Return [x, y] of the center of cell containing provided text 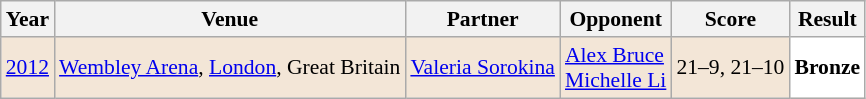
Alex Bruce Michelle Li [616, 68]
Partner [482, 19]
Opponent [616, 19]
Score [730, 19]
Result [827, 19]
Year [28, 19]
Venue [230, 19]
2012 [28, 68]
Wembley Arena, London, Great Britain [230, 68]
Bronze [827, 68]
Valeria Sorokina [482, 68]
21–9, 21–10 [730, 68]
